Find where the given text appears and provide that cell's center as [X, Y] coordinate. 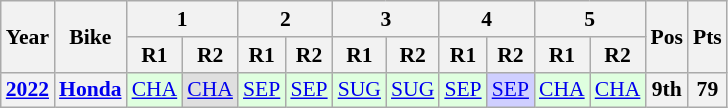
1 [182, 19]
Bike [90, 36]
Pos [666, 36]
2022 [28, 90]
2 [286, 19]
Honda [90, 90]
3 [386, 19]
Pts [708, 36]
5 [590, 19]
4 [486, 19]
79 [708, 90]
Year [28, 36]
9th [666, 90]
